Pinpoint the cell where the given text exists, returning its (x, y) midpoint coordinate. 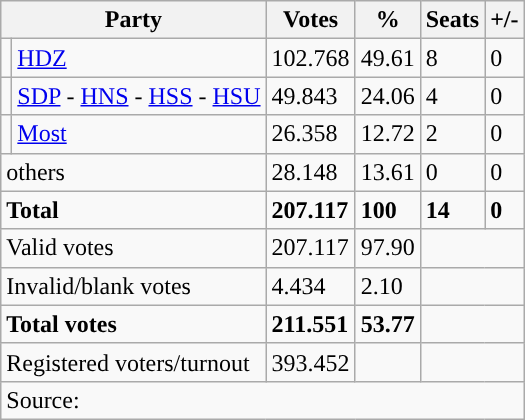
Valid votes (134, 248)
211.551 (310, 324)
393.452 (310, 362)
SDP - HNS - HSS - HSU (139, 96)
HDZ (139, 58)
100 (388, 210)
2 (452, 134)
4.434 (310, 286)
Registered voters/turnout (134, 362)
Total (134, 210)
24.06 (388, 96)
Source: (262, 400)
53.77 (388, 324)
Invalid/blank votes (134, 286)
Total votes (134, 324)
26.358 (310, 134)
28.148 (310, 172)
97.90 (388, 248)
% (388, 20)
2.10 (388, 286)
12.72 (388, 134)
Party (134, 20)
Seats (452, 20)
8 (452, 58)
+/- (504, 20)
4 (452, 96)
Votes (310, 20)
13.61 (388, 172)
102.768 (310, 58)
49.61 (388, 58)
Most (139, 134)
others (134, 172)
14 (452, 210)
49.843 (310, 96)
